Extract the (x, y) coordinate from the center of the cell holding the provided text.  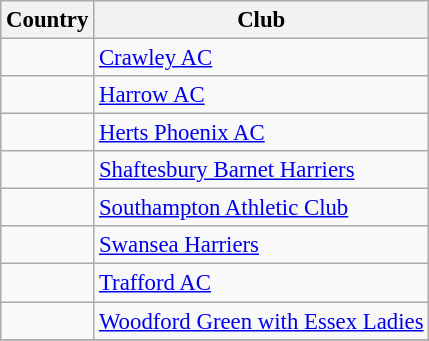
Herts Phoenix AC (262, 133)
Harrow AC (262, 95)
Crawley AC (262, 58)
Swansea Harriers (262, 245)
Trafford AC (262, 283)
Shaftesbury Barnet Harriers (262, 170)
Country (48, 20)
Southampton Athletic Club (262, 208)
Club (262, 20)
Woodford Green with Essex Ladies (262, 321)
